Search for the cell housing the specified text and yield its [X, Y] center coordinate. 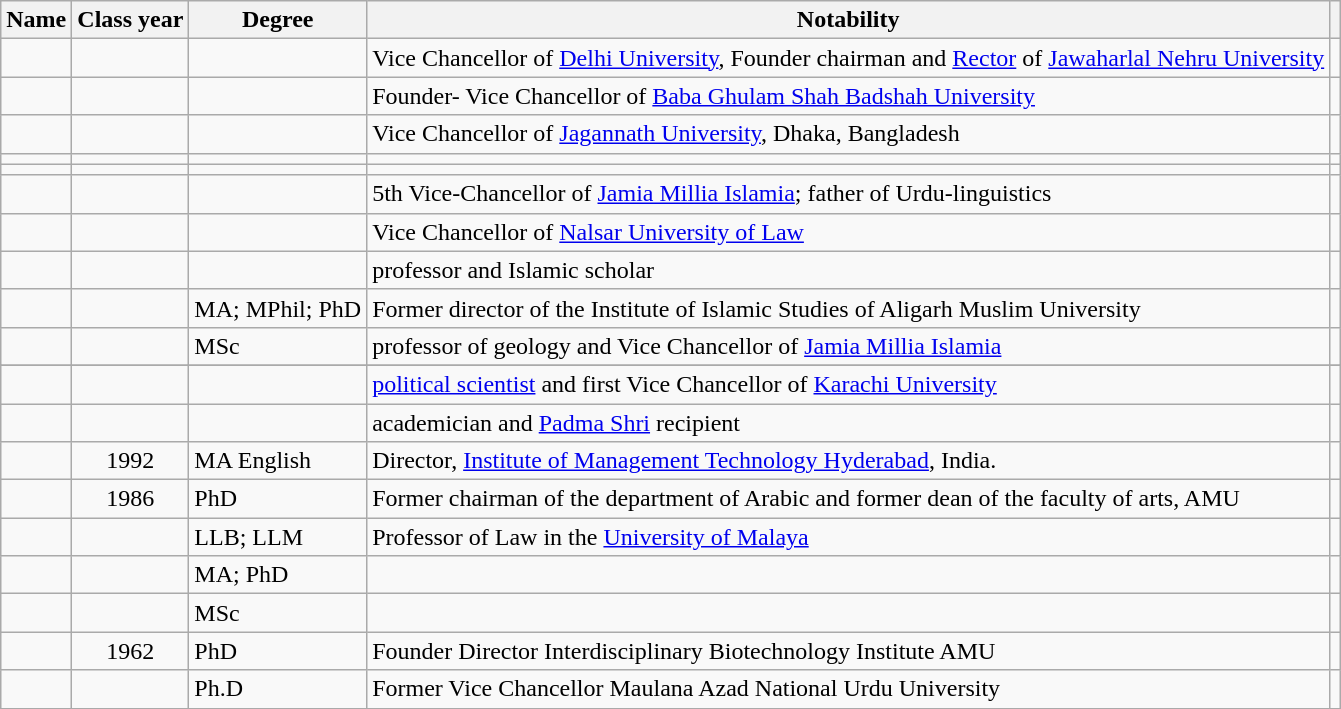
Vice Chancellor of Nalsar University of Law [848, 232]
professor of geology and Vice Chancellor of Jamia Millia Islamia [848, 346]
MA; MPhil; PhD [278, 308]
Founder- Vice Chancellor of Baba Ghulam Shah Badshah University [848, 96]
MA English [278, 461]
MA; PhD [278, 575]
5th Vice-Chancellor of Jamia Millia Islamia; father of Urdu-linguistics [848, 194]
LLB; LLM [278, 537]
Degree [278, 20]
1962 [130, 651]
Founder Director Interdisciplinary Biotechnology Institute AMU [848, 651]
Director, Institute of Management Technology Hyderabad, India. [848, 461]
Notability [848, 20]
1986 [130, 499]
Vice Chancellor of Jagannath University, Dhaka, Bangladesh [848, 134]
political scientist and first Vice Chancellor of Karachi University [848, 384]
Former director of the Institute of Islamic Studies of Aligarh Muslim University [848, 308]
Vice Chancellor of Delhi University, Founder chairman and Rector of Jawaharlal Nehru University [848, 58]
Class year [130, 20]
Professor of Law in the University of Malaya [848, 537]
Ph.D [278, 689]
Former chairman of the department of Arabic and former dean of the faculty of arts, AMU [848, 499]
Name [36, 20]
Former Vice Chancellor Maulana Azad National Urdu University [848, 689]
academician and Padma Shri recipient [848, 423]
1992 [130, 461]
professor and Islamic scholar [848, 270]
